Scan for the cell matching the given text and deliver its [X, Y] coordinate at center. 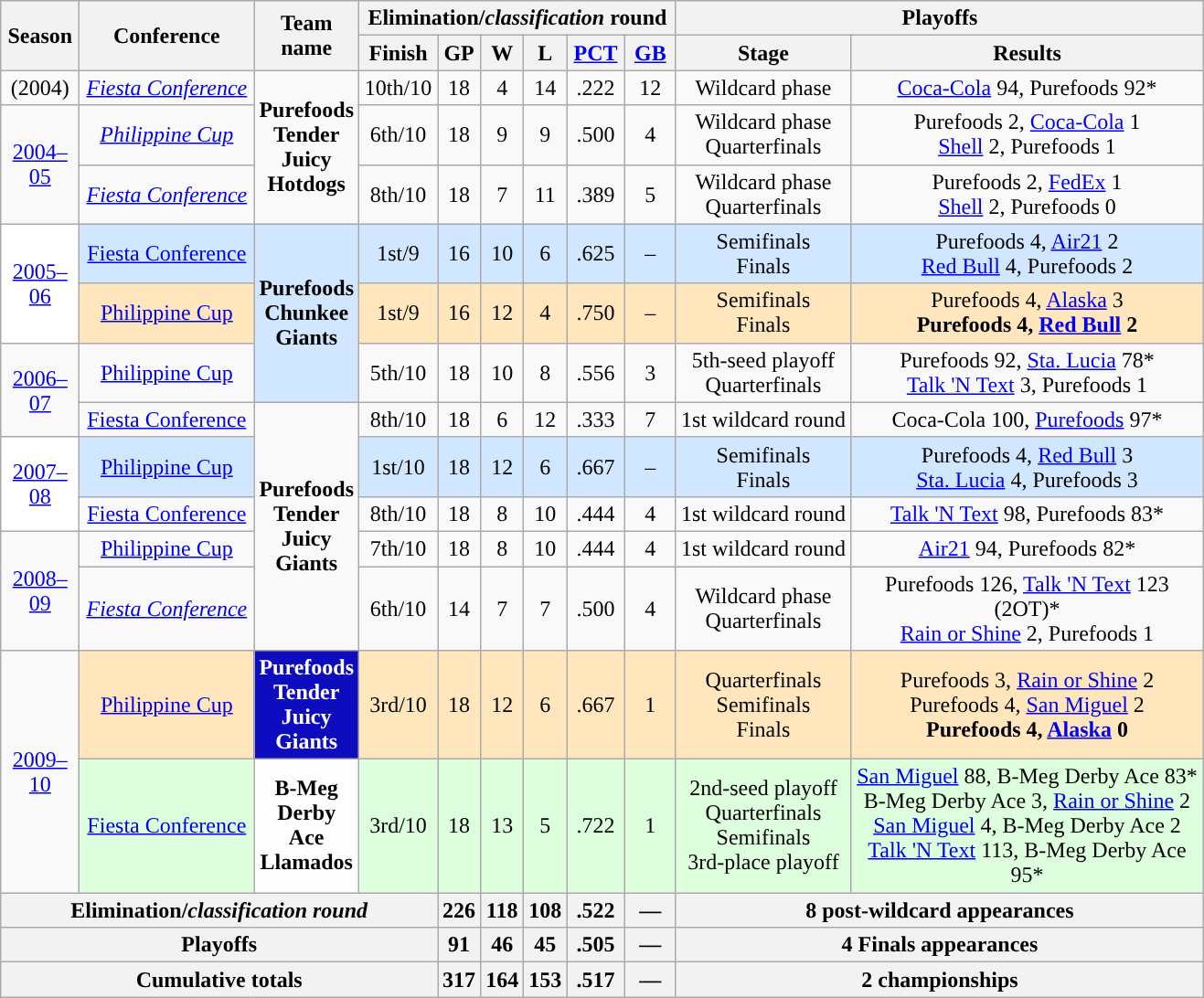
2004–05 [40, 165]
Team name [307, 36]
.522 [596, 910]
.722 [596, 826]
Season [40, 36]
2005–06 [40, 283]
Results [1027, 53]
Purefoods 126, Talk 'N Text 123 (2OT)*Rain or Shine 2, Purefoods 1 [1027, 609]
5th/10 [399, 373]
1st/10 [399, 466]
.750 [596, 313]
Talk 'N Text 98, Purefoods 83* [1027, 514]
.222 [596, 88]
.389 [596, 194]
3 [650, 373]
.517 [596, 980]
13 [503, 826]
Purefoods Chunkee Giants [307, 313]
2009–10 [40, 771]
Cumulative totals [219, 980]
153 [545, 980]
Finish [399, 53]
.556 [596, 373]
5th-seed playoffQuarterfinals [762, 373]
10th/10 [399, 88]
Conference [166, 36]
QuarterfinalsSemifinalsFinals [762, 706]
Purefoods 3, Rain or Shine 2Purefoods 4, San Miguel 2Purefoods 4, Alaska 0 [1027, 706]
2007–08 [40, 484]
(2004) [40, 88]
Air21 94, Purefoods 82* [1027, 548]
2 championships [940, 980]
Purefoods 2, Coca-Cola 1Shell 2, Purefoods 1 [1027, 135]
Stage [762, 53]
45 [545, 945]
Purefoods 4, Red Bull 3Sta. Lucia 4, Purefoods 3 [1027, 466]
Coca-Cola 100, Purefoods 97* [1027, 419]
4 Finals appearances [940, 945]
W [503, 53]
L [545, 53]
B-Meg Derby Ace Llamados [307, 826]
226 [459, 910]
San Miguel 88, B-Meg Derby Ace 83*B-Meg Derby Ace 3, Rain or Shine 2San Miguel 4, B-Meg Derby Ace 2Talk 'N Text 113, B-Meg Derby Ace 95* [1027, 826]
108 [545, 910]
91 [459, 945]
.625 [596, 254]
PCT [596, 53]
8 post-wildcard appearances [940, 910]
7th/10 [399, 548]
46 [503, 945]
164 [503, 980]
Purefoods 4, Alaska 3Purefoods 4, Red Bull 2 [1027, 313]
2008–09 [40, 590]
2nd-seed playoffQuarterfinalsSemifinals3rd-place playoff [762, 826]
GP [459, 53]
118 [503, 910]
.333 [596, 419]
Purefoods 2, FedEx 1Shell 2, Purefoods 0 [1027, 194]
Purefoods Tender Juicy Hotdogs [307, 147]
Purefoods 92, Sta. Lucia 78*Talk 'N Text 3, Purefoods 1 [1027, 373]
Wildcard phase [762, 88]
GB [650, 53]
.505 [596, 945]
Coca-Cola 94, Purefoods 92* [1027, 88]
2006–07 [40, 389]
Purefoods 4, Air21 2Red Bull 4, Purefoods 2 [1027, 254]
317 [459, 980]
11 [545, 194]
